Extract the [x, y] coordinate from the center of the cell holding the provided text.  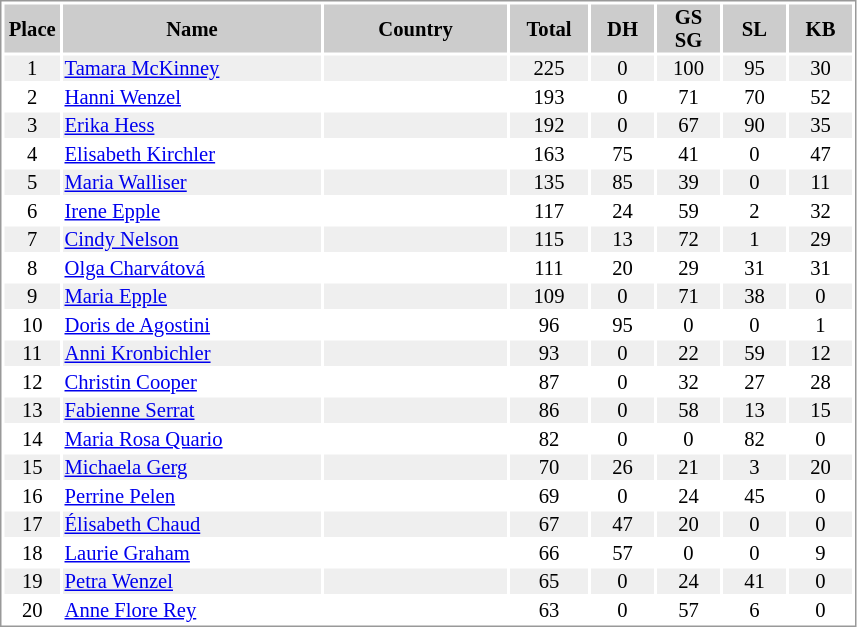
Total [549, 28]
39 [688, 183]
17 [32, 525]
8 [32, 268]
18 [32, 553]
52 [820, 97]
7 [32, 239]
Anne Flore Rey [192, 610]
111 [549, 268]
93 [549, 353]
Anni Kronbichler [192, 353]
66 [549, 553]
10 [32, 325]
Hanni Wenzel [192, 97]
163 [549, 154]
Erika Hess [192, 125]
115 [549, 239]
Country [416, 28]
19 [32, 581]
SL [754, 28]
Petra Wenzel [192, 581]
Maria Rosa Quario [192, 439]
Place [32, 28]
30 [820, 69]
192 [549, 125]
90 [754, 125]
Perrine Pelen [192, 496]
4 [32, 154]
87 [549, 382]
16 [32, 496]
135 [549, 183]
KB [820, 28]
Fabienne Serrat [192, 411]
100 [688, 69]
109 [549, 297]
Michaela Gerg [192, 467]
85 [622, 183]
Christin Cooper [192, 382]
69 [549, 496]
45 [754, 496]
Élisabeth Chaud [192, 525]
35 [820, 125]
Elisabeth Kirchler [192, 154]
Maria Epple [192, 297]
Maria Walliser [192, 183]
Laurie Graham [192, 553]
117 [549, 211]
DH [622, 28]
75 [622, 154]
26 [622, 467]
38 [754, 297]
86 [549, 411]
22 [688, 353]
Tamara McKinney [192, 69]
65 [549, 581]
58 [688, 411]
72 [688, 239]
63 [549, 610]
Name [192, 28]
27 [754, 382]
28 [820, 382]
GSSG [688, 28]
225 [549, 69]
5 [32, 183]
21 [688, 467]
193 [549, 97]
96 [549, 325]
Cindy Nelson [192, 239]
Doris de Agostini [192, 325]
14 [32, 439]
Irene Epple [192, 211]
Olga Charvátová [192, 268]
